Return the [x, y] coordinate for the center point of the cell that contains the specified text.  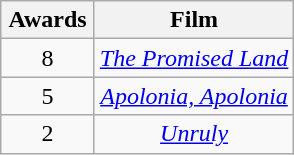
5 [48, 96]
8 [48, 58]
Film [194, 20]
Awards [48, 20]
2 [48, 134]
Unruly [194, 134]
Apolonia, Apolonia [194, 96]
The Promised Land [194, 58]
